Return [X, Y] of the center of cell containing provided text 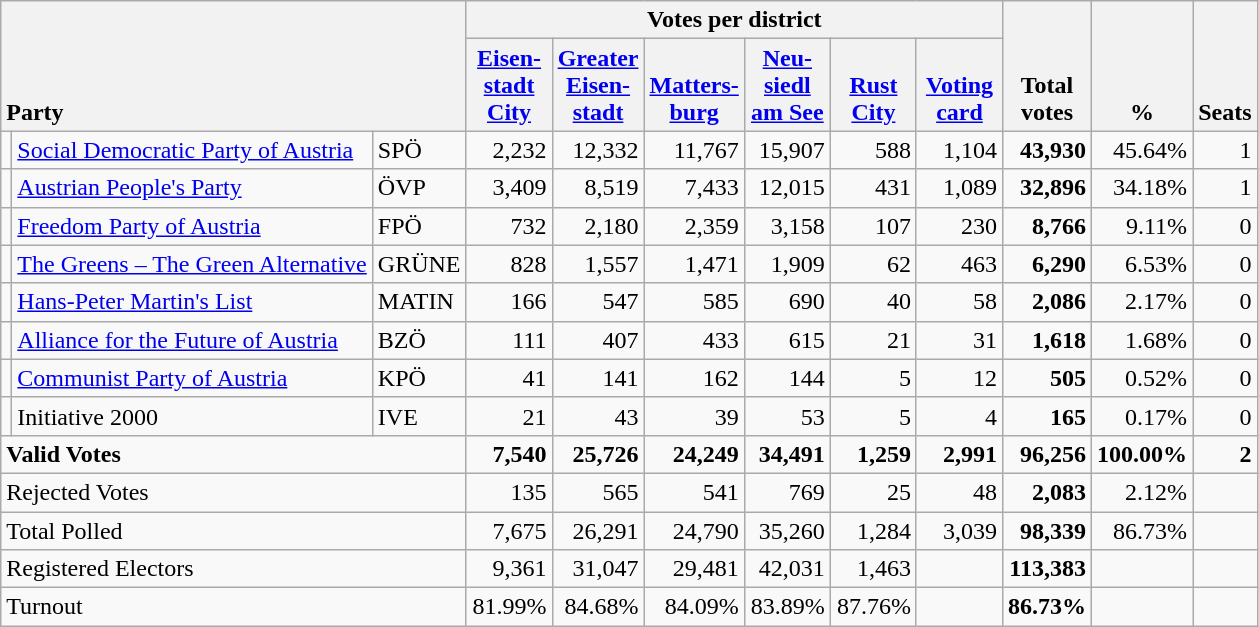
83.89% [787, 607]
505 [1048, 378]
690 [787, 302]
1.68% [1142, 340]
585 [694, 302]
39 [694, 416]
43 [598, 416]
2 [1225, 454]
IVE [419, 416]
41 [509, 378]
828 [509, 264]
Votingcard [959, 85]
565 [598, 492]
144 [787, 378]
62 [873, 264]
34,491 [787, 454]
3,409 [509, 188]
1,089 [959, 188]
141 [598, 378]
12,015 [787, 188]
732 [509, 226]
GRÜNE [419, 264]
Initiative 2000 [192, 416]
463 [959, 264]
1,284 [873, 531]
FPÖ [419, 226]
11,767 [694, 150]
GreaterEisen-stadt [598, 85]
113,383 [1048, 569]
KPÖ [419, 378]
Social Democratic Party of Austria [192, 150]
45.64% [1142, 150]
Seats [1225, 66]
MATIN [419, 302]
7,433 [694, 188]
Alliance for the Future of Austria [192, 340]
166 [509, 302]
0.52% [1142, 378]
26,291 [598, 531]
107 [873, 226]
2,991 [959, 454]
1,618 [1048, 340]
Neu-siedlam See [787, 85]
1,909 [787, 264]
8,766 [1048, 226]
RustCity [873, 85]
2,180 [598, 226]
135 [509, 492]
Communist Party of Austria [192, 378]
615 [787, 340]
Valid Votes [234, 454]
433 [694, 340]
12 [959, 378]
111 [509, 340]
431 [873, 188]
0.17% [1142, 416]
42,031 [787, 569]
Austrian People's Party [192, 188]
Hans-Peter Martin's List [192, 302]
6.53% [1142, 264]
2,083 [1048, 492]
2,359 [694, 226]
ÖVP [419, 188]
Total Polled [234, 531]
165 [1048, 416]
35,260 [787, 531]
Rejected Votes [234, 492]
8,519 [598, 188]
40 [873, 302]
2,086 [1048, 302]
31 [959, 340]
84.68% [598, 607]
541 [694, 492]
9,361 [509, 569]
53 [787, 416]
2.12% [1142, 492]
BZÖ [419, 340]
Freedom Party of Austria [192, 226]
% [1142, 66]
Matters-burg [694, 85]
3,158 [787, 226]
84.09% [694, 607]
Turnout [234, 607]
1,259 [873, 454]
SPÖ [419, 150]
769 [787, 492]
25 [873, 492]
588 [873, 150]
3,039 [959, 531]
Registered Electors [234, 569]
87.76% [873, 607]
100.00% [1142, 454]
2,232 [509, 150]
7,675 [509, 531]
58 [959, 302]
24,790 [694, 531]
34.18% [1142, 188]
1,471 [694, 264]
25,726 [598, 454]
Party [234, 66]
1,557 [598, 264]
230 [959, 226]
31,047 [598, 569]
15,907 [787, 150]
4 [959, 416]
32,896 [1048, 188]
The Greens – The Green Alternative [192, 264]
Totalvotes [1048, 66]
547 [598, 302]
Votes per district [734, 20]
1,463 [873, 569]
1,104 [959, 150]
9.11% [1142, 226]
29,481 [694, 569]
162 [694, 378]
48 [959, 492]
Eisen-stadtCity [509, 85]
81.99% [509, 607]
6,290 [1048, 264]
43,930 [1048, 150]
12,332 [598, 150]
98,339 [1048, 531]
24,249 [694, 454]
96,256 [1048, 454]
407 [598, 340]
7,540 [509, 454]
2.17% [1142, 302]
